Extract the (x, y) coordinate from the center of the cell holding the provided text.  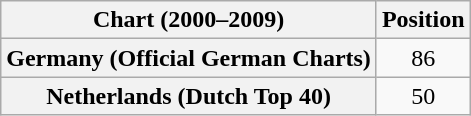
Netherlands (Dutch Top 40) (189, 96)
Chart (2000–2009) (189, 20)
50 (423, 96)
Germany (Official German Charts) (189, 58)
86 (423, 58)
Position (423, 20)
